Pinpoint the cell where the given text exists, returning its [x, y] midpoint coordinate. 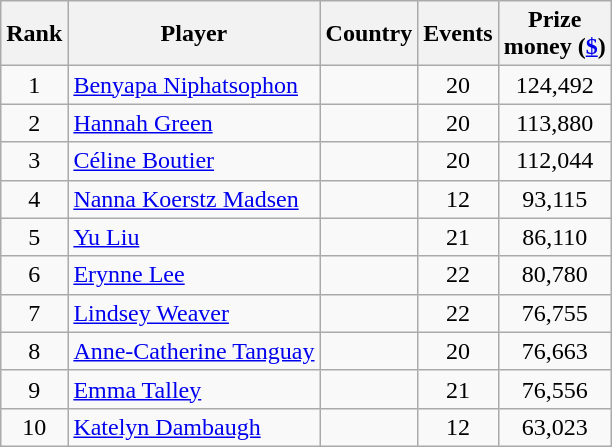
112,044 [554, 161]
Prize money ($) [554, 34]
9 [34, 389]
63,023 [554, 427]
Céline Boutier [194, 161]
2 [34, 123]
Anne-Catherine Tanguay [194, 351]
5 [34, 237]
113,880 [554, 123]
Katelyn Dambaugh [194, 427]
6 [34, 275]
7 [34, 313]
Hannah Green [194, 123]
76,556 [554, 389]
Player [194, 34]
Emma Talley [194, 389]
Erynne Lee [194, 275]
Events [458, 34]
8 [34, 351]
10 [34, 427]
Lindsey Weaver [194, 313]
76,755 [554, 313]
4 [34, 199]
93,115 [554, 199]
Nanna Koerstz Madsen [194, 199]
76,663 [554, 351]
Yu Liu [194, 237]
124,492 [554, 85]
Benyapa Niphatsophon [194, 85]
86,110 [554, 237]
3 [34, 161]
1 [34, 85]
Rank [34, 34]
80,780 [554, 275]
Country [369, 34]
